Detect which cell encompasses the target text, then output its (x, y) center coordinate. 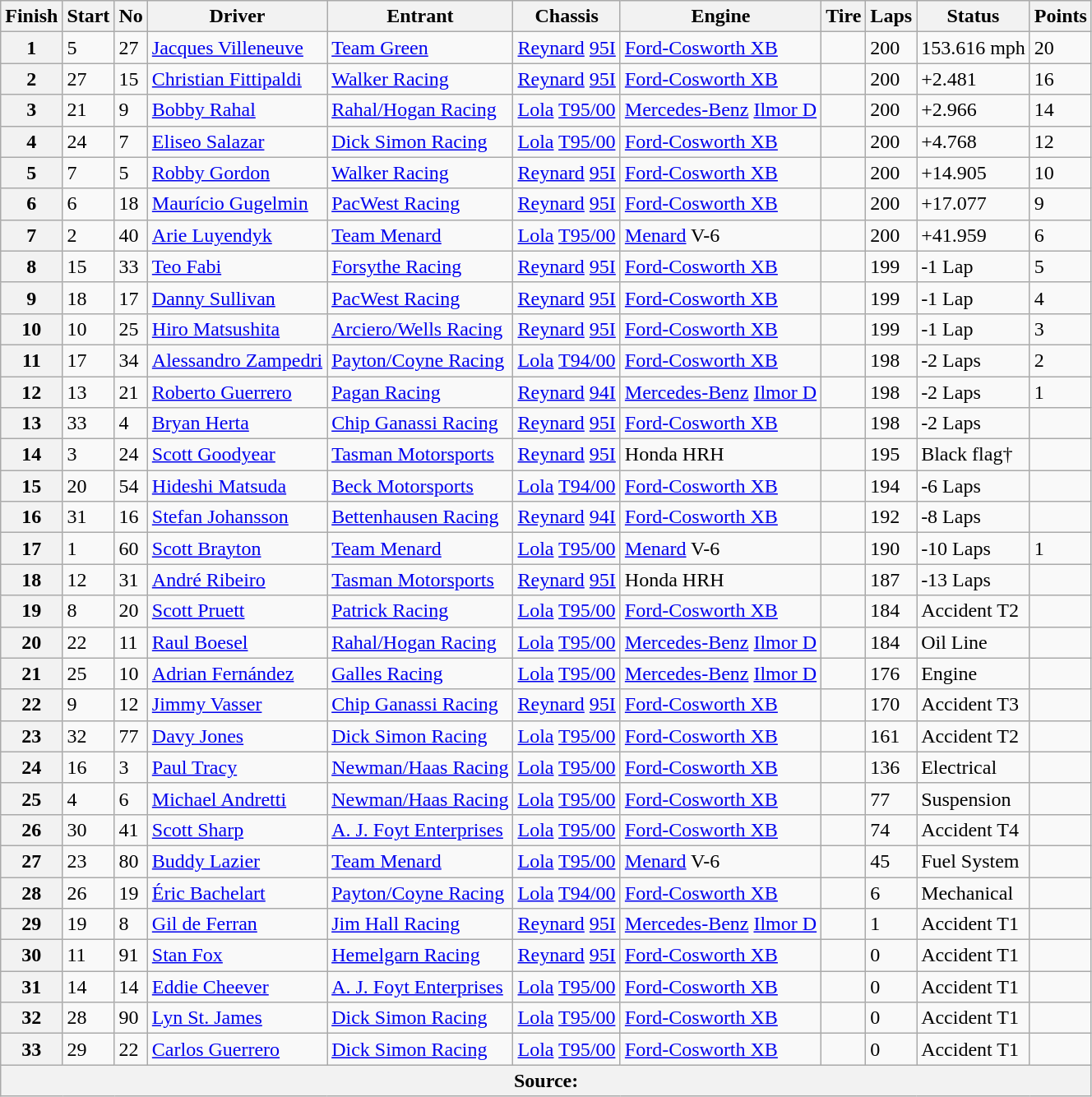
Scott Goodyear (237, 455)
Pagan Racing (420, 392)
Hiro Matsushita (237, 329)
Gil de Ferran (237, 924)
Start (89, 16)
Scott Sharp (237, 830)
Stefan Johansson (237, 517)
Jimmy Vasser (237, 705)
Suspension (974, 798)
Source: (546, 1081)
Accident T3 (974, 705)
176 (891, 673)
-6 Laps (974, 486)
Scott Pruett (237, 611)
No (131, 16)
Paul Tracy (237, 767)
Chassis (567, 16)
Galles Racing (420, 673)
Jacques Villeneuve (237, 48)
Black flag† (974, 455)
Arie Luyendyk (237, 235)
Laps (891, 16)
Roberto Guerrero (237, 392)
Christian Fittipaldi (237, 79)
+2.966 (974, 110)
Teo Fabi (237, 266)
Lyn St. James (237, 1018)
Points (1061, 16)
Eliseo Salazar (237, 141)
Team Green (420, 48)
187 (891, 580)
-10 Laps (974, 548)
34 (131, 360)
190 (891, 548)
Bettenhausen Racing (420, 517)
Bobby Rahal (237, 110)
-13 Laps (974, 580)
+14.905 (974, 173)
Accident T4 (974, 830)
Maurício Gugelmin (237, 204)
Driver (237, 16)
Mechanical (974, 892)
Patrick Racing (420, 611)
Electrical (974, 767)
Éric Bachelart (237, 892)
+41.959 (974, 235)
60 (131, 548)
74 (891, 830)
161 (891, 736)
+2.481 (974, 79)
Beck Motorsports (420, 486)
Adrian Fernández (237, 673)
153.616 mph (974, 48)
40 (131, 235)
Tire (844, 16)
Status (974, 16)
54 (131, 486)
136 (891, 767)
195 (891, 455)
Danny Sullivan (237, 298)
41 (131, 830)
André Ribeiro (237, 580)
90 (131, 1018)
Carlos Guerrero (237, 1049)
Entrant (420, 16)
194 (891, 486)
192 (891, 517)
45 (891, 861)
91 (131, 956)
80 (131, 861)
Forsythe Racing (420, 266)
Buddy Lazier (237, 861)
Finish (31, 16)
-8 Laps (974, 517)
Robby Gordon (237, 173)
Oil Line (974, 642)
Bryan Herta (237, 424)
Arciero/Wells Racing (420, 329)
Davy Jones (237, 736)
Eddie Cheever (237, 987)
170 (891, 705)
Michael Andretti (237, 798)
Raul Boesel (237, 642)
Jim Hall Racing (420, 924)
+17.077 (974, 204)
Hemelgarn Racing (420, 956)
Fuel System (974, 861)
+4.768 (974, 141)
Alessandro Zampedri (237, 360)
Scott Brayton (237, 548)
Stan Fox (237, 956)
Hideshi Matsuda (237, 486)
